Find where the given text appears and provide that cell's center as (X, Y) coordinate. 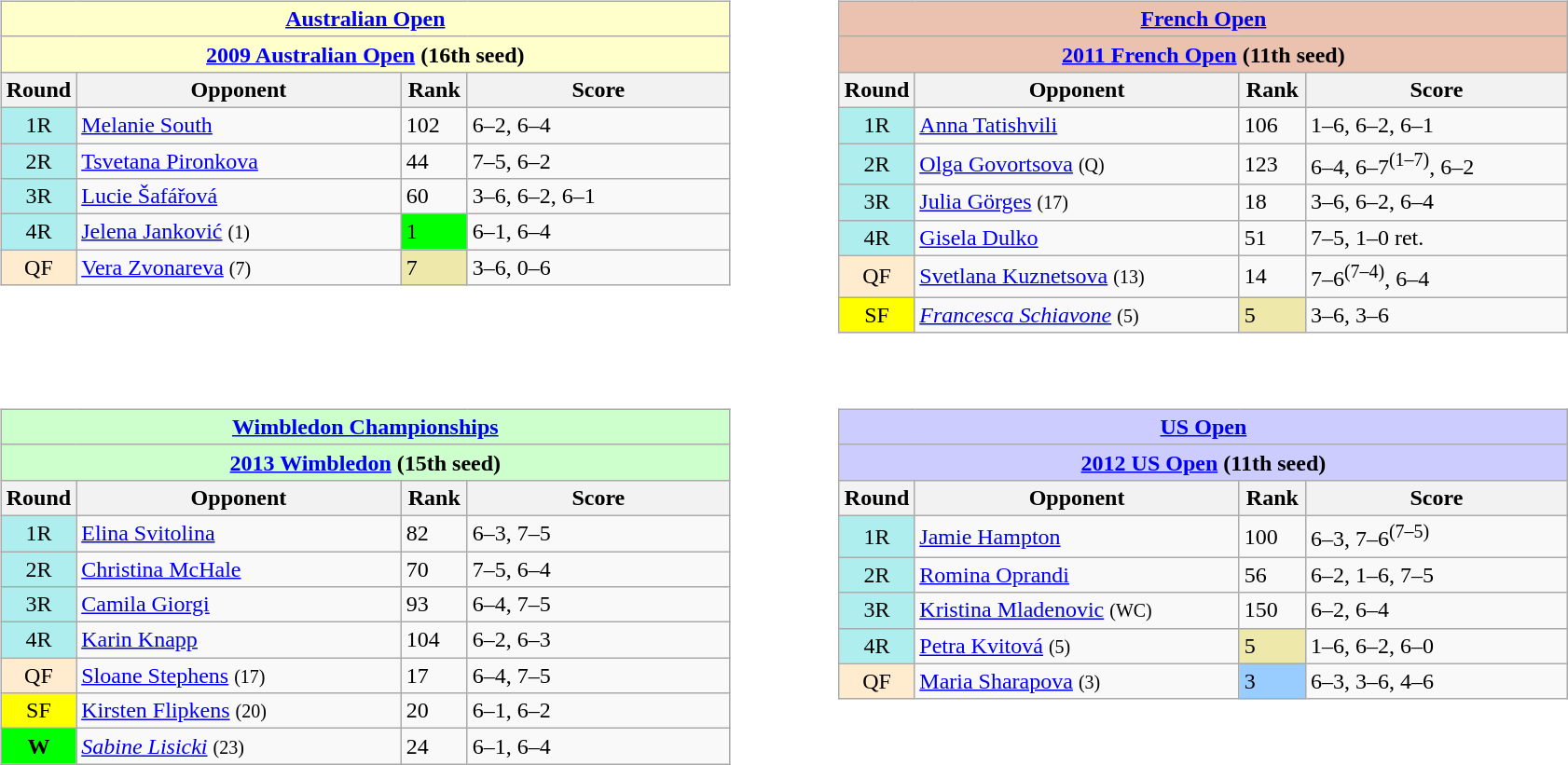
Tsvetana Pironkova (239, 161)
6–2, 6–3 (598, 640)
Melanie South (239, 125)
3–6, 3–6 (1436, 315)
Maria Sharapova (3) (1078, 681)
US Open (1203, 427)
56 (1272, 575)
Wimbledon Championships (365, 427)
Australian Open (365, 19)
Kirsten Flipkens (20) (239, 711)
3–6, 0–6 (598, 267)
1 (434, 232)
150 (1272, 610)
2013 Wimbledon (15th seed) (365, 462)
Christina McHale (239, 569)
6–4, 6–7(1–7), 6–2 (1436, 164)
Camila Giorgi (239, 605)
6–3, 7–6(7–5) (1436, 537)
Jamie Hampton (1078, 537)
W (38, 746)
3–6, 6–2, 6–1 (598, 197)
7–5, 6–4 (598, 569)
3–6, 6–2, 6–4 (1436, 202)
82 (434, 533)
20 (434, 711)
6–1, 6–2 (598, 711)
2012 US Open (11th seed) (1203, 462)
44 (434, 161)
70 (434, 569)
14 (1272, 276)
Sloane Stephens (17) (239, 676)
93 (434, 605)
6–3, 3–6, 4–6 (1436, 681)
7 (434, 267)
Jelena Janković (1) (239, 232)
2011 French Open (11th seed) (1203, 54)
3 (1272, 681)
17 (434, 676)
Sabine Lisicki (23) (239, 746)
104 (434, 640)
7–5, 6–2 (598, 161)
Anna Tatishvili (1078, 125)
2009 Australian Open (16th seed) (365, 54)
6–3, 7–5 (598, 533)
24 (434, 746)
1–6, 6–2, 6–1 (1436, 125)
Lucie Šafářová (239, 197)
106 (1272, 125)
Romina Oprandi (1078, 575)
100 (1272, 537)
Francesca Schiavone (5) (1078, 315)
Elina Svitolina (239, 533)
Vera Zvonareva (7) (239, 267)
Olga Govortsova (Q) (1078, 164)
Svetlana Kuznetsova (13) (1078, 276)
Julia Görges (17) (1078, 202)
1–6, 6–2, 6–0 (1436, 646)
Karin Knapp (239, 640)
Kristina Mladenovic (WC) (1078, 610)
123 (1272, 164)
French Open (1203, 19)
6–2, 1–6, 7–5 (1436, 575)
102 (434, 125)
60 (434, 197)
7–5, 1–0 ret. (1436, 238)
18 (1272, 202)
7–6(7–4), 6–4 (1436, 276)
Gisela Dulko (1078, 238)
Petra Kvitová (5) (1078, 646)
51 (1272, 238)
